Provide the (X, Y) coordinate of the cell's center where the given text is located.  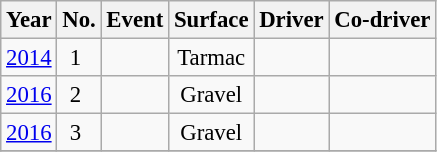
Tarmac (212, 58)
Co-driver (382, 20)
2 (79, 95)
No. (79, 20)
Surface (212, 20)
Event (135, 20)
2014 (29, 58)
1 (79, 58)
Driver (292, 20)
3 (79, 133)
Year (29, 20)
